Return [X, Y] of the center of cell containing provided text 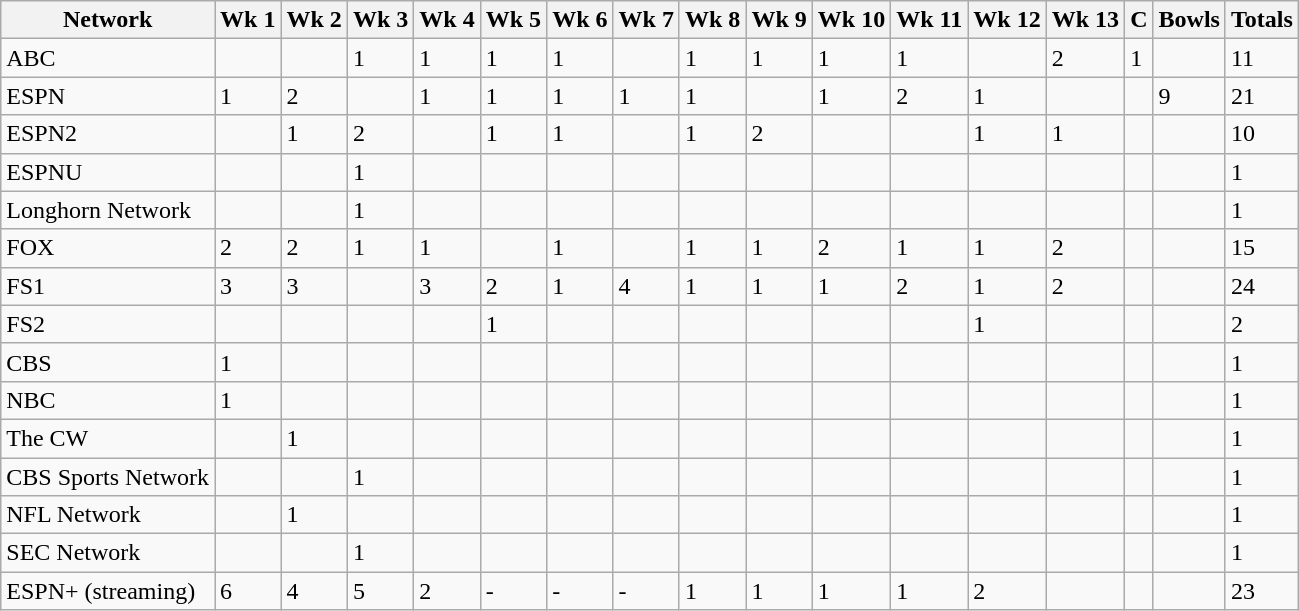
CBS Sports Network [108, 477]
ESPN2 [108, 134]
C [1139, 20]
Longhorn Network [108, 210]
Wk 5 [513, 20]
FOX [108, 248]
FS2 [108, 324]
Wk 12 [1007, 20]
The CW [108, 438]
21 [1262, 96]
Wk 7 [646, 20]
Network [108, 20]
Wk 1 [247, 20]
Wk 13 [1085, 20]
ESPN+ (streaming) [108, 591]
NFL Network [108, 515]
10 [1262, 134]
FS1 [108, 286]
ABC [108, 58]
NBC [108, 400]
11 [1262, 58]
9 [1189, 96]
CBS [108, 362]
24 [1262, 286]
ESPNU [108, 172]
Wk 4 [447, 20]
5 [380, 591]
SEC Network [108, 553]
15 [1262, 248]
Wk 11 [930, 20]
Wk 8 [712, 20]
23 [1262, 591]
Wk 10 [851, 20]
Wk 2 [314, 20]
Totals [1262, 20]
6 [247, 591]
Wk 3 [380, 20]
Bowls [1189, 20]
Wk 9 [779, 20]
Wk 6 [580, 20]
ESPN [108, 96]
